Return (x, y) of the center of cell containing provided text 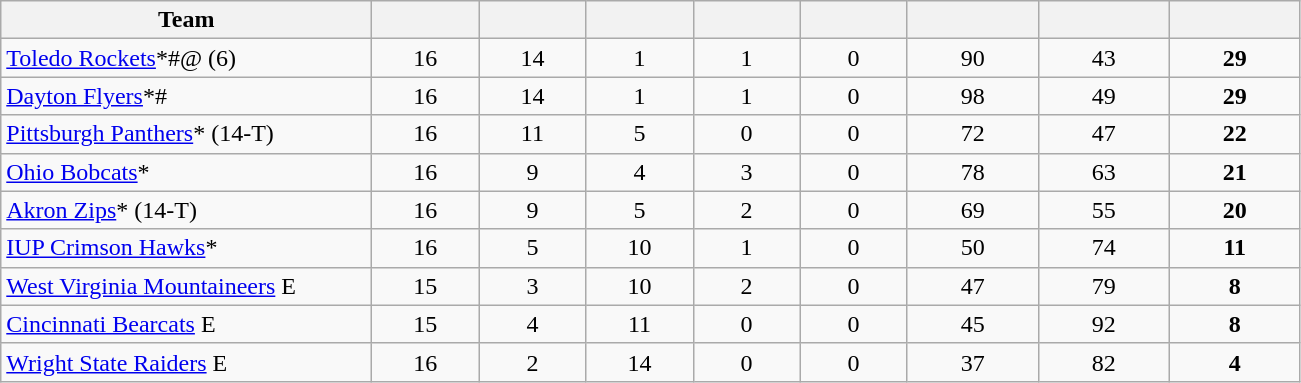
37 (972, 362)
79 (1104, 286)
69 (972, 210)
Dayton Flyers*# (186, 96)
Wright State Raiders E (186, 362)
22 (1234, 134)
43 (1104, 58)
49 (1104, 96)
Pittsburgh Panthers* (14-T) (186, 134)
Akron Zips* (14-T) (186, 210)
Ohio Bobcats* (186, 172)
Team (186, 20)
98 (972, 96)
50 (972, 248)
Cincinnati Bearcats E (186, 324)
21 (1234, 172)
20 (1234, 210)
82 (1104, 362)
45 (972, 324)
90 (972, 58)
72 (972, 134)
IUP Crimson Hawks* (186, 248)
92 (1104, 324)
74 (1104, 248)
63 (1104, 172)
55 (1104, 210)
West Virginia Mountaineers E (186, 286)
Toledo Rockets*#@ (6) (186, 58)
78 (972, 172)
